Capture the cell that displays the provided text and extract its (X, Y) central coordinate. 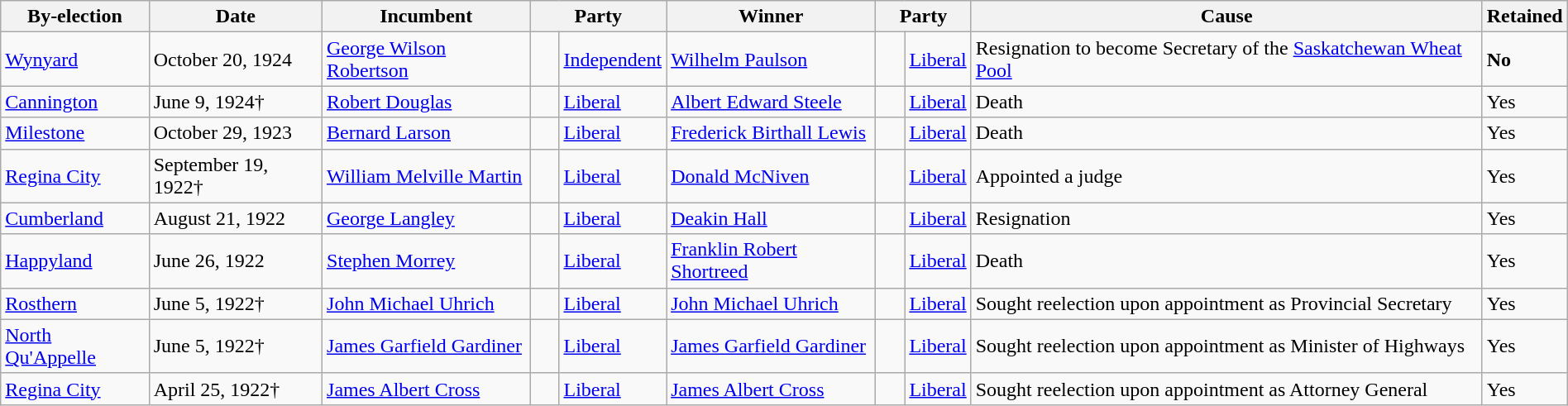
Cause (1226, 17)
Wynyard (74, 60)
No (1525, 60)
Cannington (74, 102)
Cumberland (74, 218)
Winner (771, 17)
Sought reelection upon appointment as Attorney General (1226, 389)
Franklin Robert Shortreed (771, 261)
April 25, 1922† (235, 389)
North Qu'Appelle (74, 346)
June 26, 1922 (235, 261)
Incumbent (427, 17)
Albert Edward Steele (771, 102)
Stephen Morrey (427, 261)
George Langley (427, 218)
Donald McNiven (771, 175)
Wilhelm Paulson (771, 60)
September 19, 1922† (235, 175)
October 29, 1923 (235, 133)
By-election (74, 17)
October 20, 1924 (235, 60)
Sought reelection upon appointment as Provincial Secretary (1226, 303)
Sought reelection upon appointment as Minister of Highways (1226, 346)
Resignation to become Secretary of the Saskatchewan Wheat Pool (1226, 60)
Deakin Hall (771, 218)
Milestone (74, 133)
Retained (1525, 17)
George Wilson Robertson (427, 60)
Date (235, 17)
Robert Douglas (427, 102)
Resignation (1226, 218)
Rosthern (74, 303)
Frederick Birthall Lewis (771, 133)
Appointed a judge (1226, 175)
June 9, 1924† (235, 102)
William Melville Martin (427, 175)
Bernard Larson (427, 133)
August 21, 1922 (235, 218)
Happyland (74, 261)
Independent (613, 60)
